Identify which cell holds the provided text, then report its [X, Y] central coordinate. 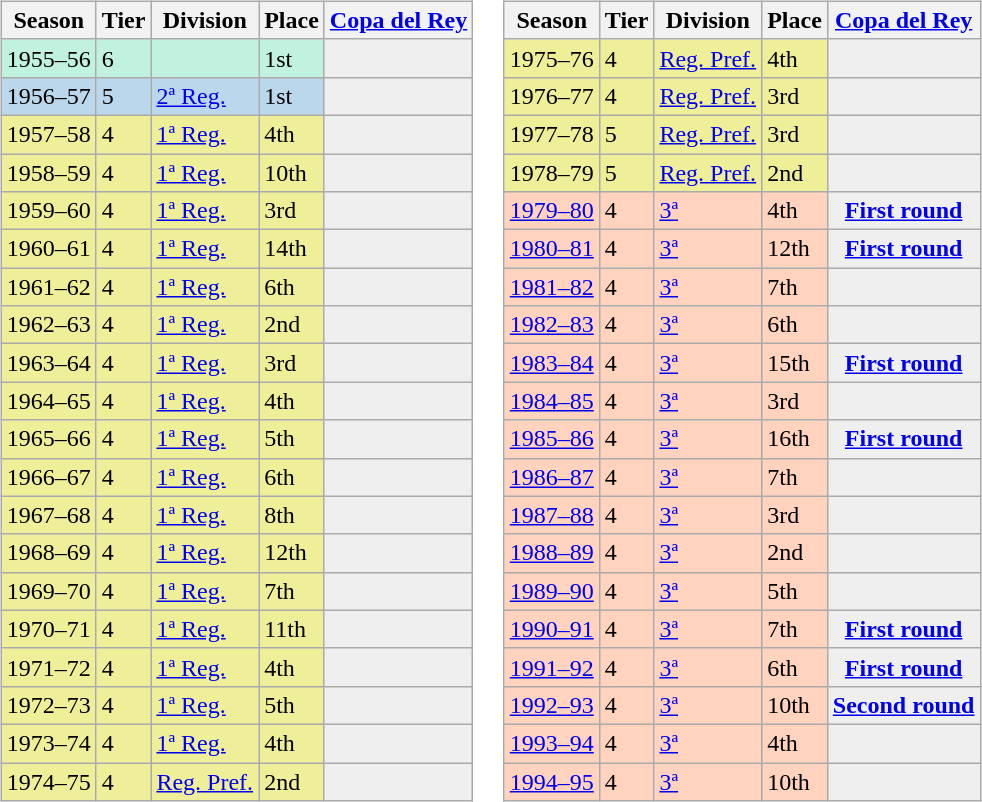
1966–67 [48, 477]
11th [292, 629]
1989–90 [552, 591]
1964–65 [48, 401]
1956–57 [48, 96]
1979–80 [552, 211]
1961–62 [48, 287]
1968–69 [48, 553]
1982–83 [552, 325]
14th [292, 249]
1960–61 [48, 249]
1988–89 [552, 553]
1967–68 [48, 515]
1969–70 [48, 591]
16th [795, 439]
1991–92 [552, 667]
8th [292, 515]
1978–79 [552, 173]
1977–78 [552, 134]
1980–81 [552, 249]
1973–74 [48, 743]
1975–76 [552, 58]
1963–64 [48, 363]
Second round [904, 705]
1970–71 [48, 629]
1992–93 [552, 705]
1957–58 [48, 134]
1993–94 [552, 743]
1958–59 [48, 173]
6 [124, 58]
1983–84 [552, 363]
1981–82 [552, 287]
1986–87 [552, 477]
1962–63 [48, 325]
2ª Reg. [205, 96]
1965–66 [48, 439]
1994–95 [552, 781]
1987–88 [552, 515]
1985–86 [552, 439]
1959–60 [48, 211]
15th [795, 363]
1974–75 [48, 781]
1990–91 [552, 629]
1955–56 [48, 58]
1972–73 [48, 705]
1971–72 [48, 667]
1984–85 [552, 401]
1976–77 [552, 96]
